Return [X, Y] of the center of cell containing provided text 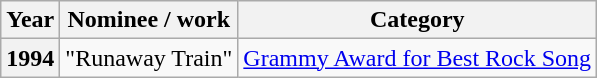
Year [30, 20]
"Runaway Train" [149, 58]
1994 [30, 58]
Grammy Award for Best Rock Song [418, 58]
Category [418, 20]
Nominee / work [149, 20]
